Identify which cell holds the provided text, then report its (x, y) central coordinate. 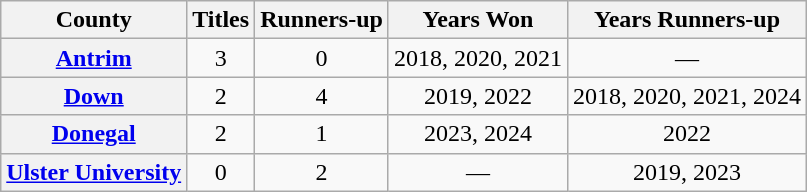
2019, 2022 (478, 96)
Donegal (94, 134)
Ulster University (94, 172)
2018, 2020, 2021, 2024 (686, 96)
2018, 2020, 2021 (478, 58)
County (94, 20)
Runners-up (322, 20)
Years Runners-up (686, 20)
Antrim (94, 58)
2022 (686, 134)
Down (94, 96)
4 (322, 96)
Titles (221, 20)
2023, 2024 (478, 134)
2019, 2023 (686, 172)
3 (221, 58)
Years Won (478, 20)
1 (322, 134)
